For the text-containing cell, return its midpoint in (X, Y) coordinate format. 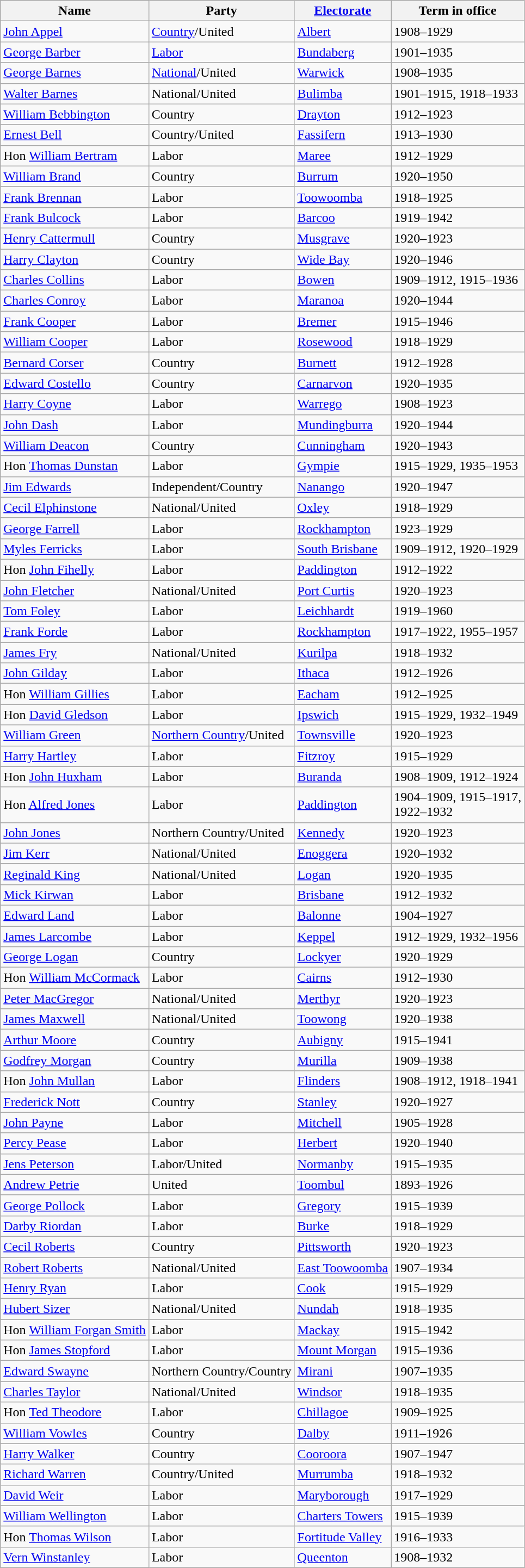
Percy Pease (75, 1143)
Fitzroy (343, 756)
Dalby (343, 1433)
East Toowoomba (343, 1268)
Edward Costello (75, 383)
Hon David Gledson (75, 715)
1908–1935 (458, 73)
Brisbane (343, 895)
Party (221, 11)
James Fry (75, 653)
William Vowles (75, 1433)
Hon John Huxham (75, 777)
Jens Peterson (75, 1164)
Burke (343, 1226)
Reginald King (75, 874)
Cunningham (343, 445)
Nanango (343, 487)
Bernard Corser (75, 363)
Hon James Stopford (75, 1350)
Hon John Fihelly (75, 569)
George Barnes (75, 73)
John Fletcher (75, 590)
John Appel (75, 32)
Maryborough (343, 1495)
Electorate (343, 11)
Mick Kirwan (75, 895)
Gympie (343, 466)
Harry Hartley (75, 756)
James Larcombe (75, 936)
1909–1912, 1920–1929 (458, 549)
Gregory (343, 1205)
1920–1932 (458, 853)
Normanby (343, 1164)
1920–1950 (458, 176)
Leichhardt (343, 611)
1916–1933 (458, 1536)
1912–1929 (458, 156)
Albert (343, 32)
Arthur Moore (75, 1040)
Harry Walker (75, 1454)
1915–1941 (458, 1040)
1923–1929 (458, 528)
George Logan (75, 957)
1915–1935 (458, 1164)
Andrew Petrie (75, 1185)
Frank Cooper (75, 321)
South Brisbane (343, 549)
1915–1946 (458, 321)
Burrum (343, 176)
1918–1925 (458, 197)
United (221, 1185)
1915–1942 (458, 1330)
1908–1923 (458, 404)
Hon William Bertram (75, 156)
Walter Barnes (75, 94)
George Pollock (75, 1205)
1913–1930 (458, 135)
Frederick Nott (75, 1102)
Fassifern (343, 135)
1920–1940 (458, 1143)
Myles Ferricks (75, 549)
Bundaberg (343, 52)
Mitchell (343, 1123)
Hon William McCormack (75, 978)
Drayton (343, 114)
Jim Edwards (75, 487)
Bremer (343, 321)
1905–1928 (458, 1123)
Frank Forde (75, 632)
1912–1922 (458, 569)
Ithaca (343, 673)
Flinders (343, 1081)
1912–1926 (458, 673)
1915–1929, 1935–1953 (458, 466)
John Gilday (75, 673)
William Cooper (75, 342)
Harry Coyne (75, 404)
1920–1929 (458, 957)
1917–1929 (458, 1495)
1908–1912, 1918–1941 (458, 1081)
Charles Conroy (75, 301)
Hon Thomas Wilson (75, 1536)
Hon William Gillies (75, 694)
1901–1935 (458, 52)
Wide Bay (343, 259)
Kennedy (343, 833)
James Maxwell (75, 1019)
John Payne (75, 1123)
1920–1943 (458, 445)
1907–1947 (458, 1454)
Bowen (343, 280)
1912–1928 (458, 363)
Charters Towers (343, 1516)
Hon Ted Theodore (75, 1412)
Ipswich (343, 715)
1917–1922, 1955–1957 (458, 632)
Cecil Elphinstone (75, 507)
1907–1934 (458, 1268)
1919–1960 (458, 611)
Jim Kerr (75, 853)
Fortitude Valley (343, 1536)
Maranoa (343, 301)
1920–1938 (458, 1019)
Robert Roberts (75, 1268)
William Bebbington (75, 114)
Frank Brennan (75, 197)
Stanley (343, 1102)
1893–1926 (458, 1185)
Murrumba (343, 1474)
William Green (75, 735)
1907–1935 (458, 1371)
Harry Clayton (75, 259)
Toowoomba (343, 197)
Hon Thomas Dunstan (75, 466)
Warwick (343, 73)
Cairns (343, 978)
Peter MacGregor (75, 999)
Rosewood (343, 342)
John Dash (75, 425)
Maree (343, 156)
Murilla (343, 1061)
1908–1932 (458, 1557)
1909–1938 (458, 1061)
Vern Winstanley (75, 1557)
1901–1915, 1918–1933 (458, 94)
1920–1947 (458, 487)
1915–1936 (458, 1350)
Edward Swayne (75, 1371)
Queenton (343, 1557)
1912–1923 (458, 114)
Chillagoe (343, 1412)
Darby Riordan (75, 1226)
Labor/United (221, 1164)
Mirani (343, 1371)
Charles Collins (75, 280)
Kurilpa (343, 653)
Charles Taylor (75, 1392)
Oxley (343, 507)
Richard Warren (75, 1474)
1909–1925 (458, 1412)
Cooroora (343, 1454)
William Deacon (75, 445)
Hon William Forgan Smith (75, 1330)
Nundah (343, 1309)
Burnett (343, 363)
Mackay (343, 1330)
George Barber (75, 52)
Townsville (343, 735)
1909–1912, 1915–1936 (458, 280)
Carnarvon (343, 383)
Logan (343, 874)
Hon Alfred Jones (75, 805)
Toombul (343, 1185)
Frank Bulcock (75, 218)
1915–1929, 1932–1949 (458, 715)
Term in office (458, 11)
1904–1909, 1915–1917,1922–1932 (458, 805)
Herbert (343, 1143)
1904–1927 (458, 915)
Hubert Sizer (75, 1309)
1920–1927 (458, 1102)
David Weir (75, 1495)
George Farrell (75, 528)
1912–1925 (458, 694)
Lockyer (343, 957)
Bulimba (343, 94)
Eacham (343, 694)
1911–1926 (458, 1433)
1912–1930 (458, 978)
Mundingburra (343, 425)
Name (75, 11)
Hon John Mullan (75, 1081)
Barcoo (343, 218)
Ernest Bell (75, 135)
Cook (343, 1288)
Merthyr (343, 999)
Henry Cattermull (75, 238)
1919–1942 (458, 218)
Port Curtis (343, 590)
Balonne (343, 915)
Cecil Roberts (75, 1247)
Henry Ryan (75, 1288)
William Brand (75, 176)
1920–1946 (458, 259)
Mount Morgan (343, 1350)
1908–1909, 1912–1924 (458, 777)
Godfrey Morgan (75, 1061)
Independent/Country (221, 487)
Musgrave (343, 238)
William Wellington (75, 1516)
Buranda (343, 777)
Windsor (343, 1392)
Tom Foley (75, 611)
Toowong (343, 1019)
Keppel (343, 936)
1908–1929 (458, 32)
Warrego (343, 404)
1912–1929, 1932–1956 (458, 936)
John Jones (75, 833)
Enoggera (343, 853)
Edward Land (75, 915)
Northern Country/Country (221, 1371)
1912–1932 (458, 895)
Aubigny (343, 1040)
Pittsworth (343, 1247)
